From the cell containing the given text, extract its center point as (x, y) coordinate. 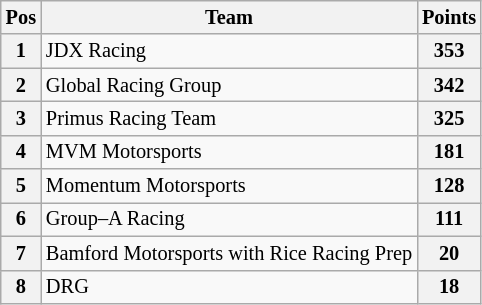
6 (21, 219)
8 (21, 287)
1 (21, 51)
7 (21, 253)
342 (449, 85)
128 (449, 186)
Pos (21, 17)
2 (21, 85)
MVM Motorsports (229, 152)
353 (449, 51)
JDX Racing (229, 51)
Primus Racing Team (229, 118)
DRG (229, 287)
Bamford Motorsports with Rice Racing Prep (229, 253)
Team (229, 17)
325 (449, 118)
5 (21, 186)
4 (21, 152)
Points (449, 17)
Global Racing Group (229, 85)
111 (449, 219)
3 (21, 118)
18 (449, 287)
Momentum Motorsports (229, 186)
181 (449, 152)
Group–A Racing (229, 219)
20 (449, 253)
